Extract the (X, Y) coordinate from the center of the cell holding the provided text.  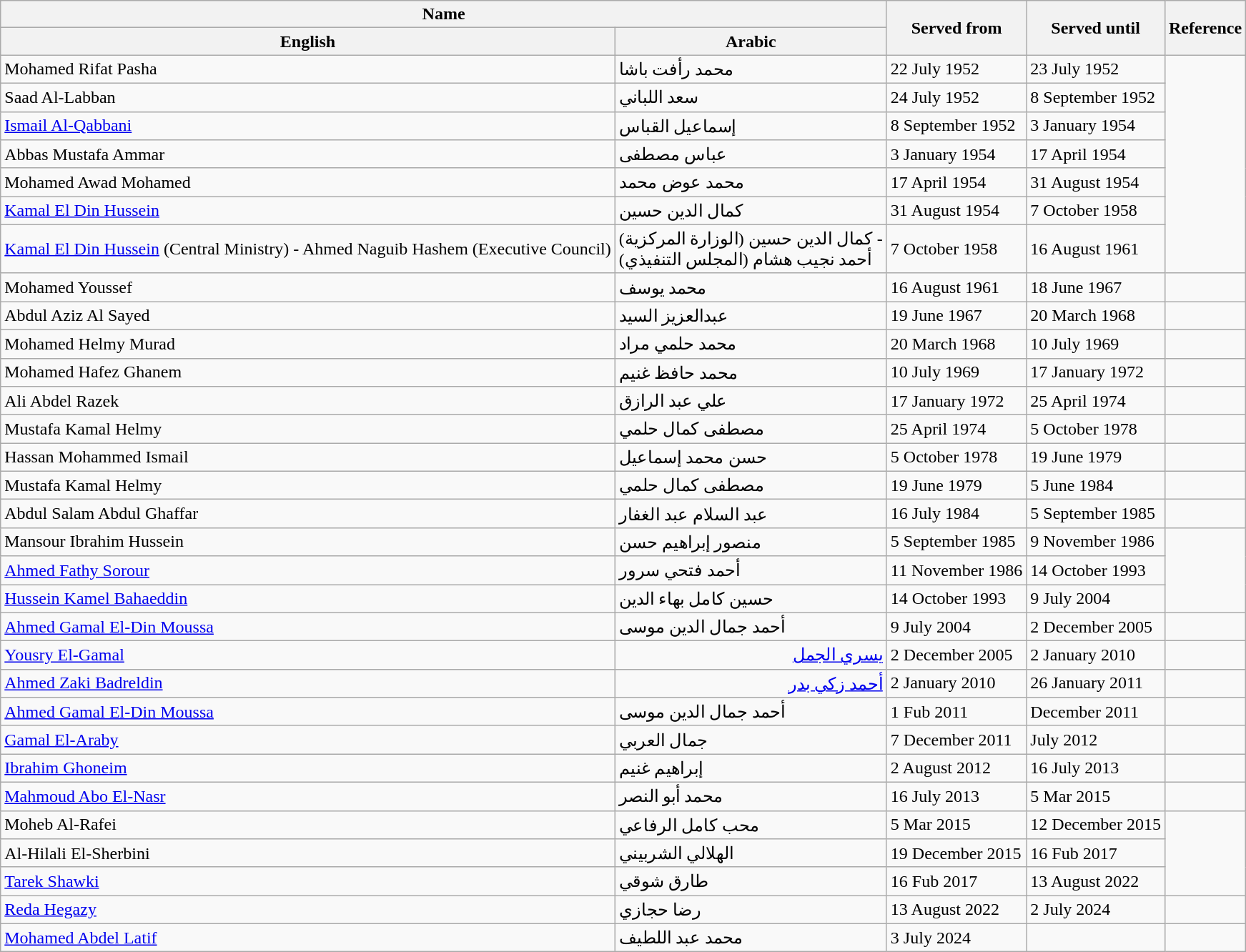
Ahmed Zaki Badreldin (308, 683)
Tarek Shawki (308, 881)
Served from (956, 28)
9 November 1986 (1096, 542)
يسري الجمل (751, 655)
2 July 2024 (1096, 910)
محمد حافظ غنيم (751, 372)
Abdul Aziz Al Sayed (308, 316)
عبدالعزيز السيد (751, 316)
إبراهيم غنيم (751, 768)
Hassan Mohammed Ismail (308, 457)
كمال الدين حسين (751, 211)
محمد عوض محمد (751, 182)
Ibrahim Ghoneim (308, 768)
1 Fub 2011 (956, 712)
أحمد زكي بدر (751, 683)
Mansour Ibrahim Hussein (308, 542)
11 November 1986 (956, 570)
محمد أبو النصر (751, 796)
حسين كامل بهاء الدين (751, 599)
محمد يوسف (751, 287)
منصور إبراهيم حسن (751, 542)
18 June 1967 (1096, 287)
طارق شوقي (751, 881)
Arabic (751, 41)
Name (444, 14)
Mohamed Helmy Murad (308, 344)
December 2011 (1096, 712)
سعد اللباني (751, 97)
July 2012 (1096, 740)
7 December 2011 (956, 740)
الهلالي الشربيني (751, 853)
3 July 2024 (956, 938)
English (308, 41)
19 June 1967 (956, 316)
2 August 2012 (956, 768)
Mohamed Youssef (308, 287)
محمد حلمي مراد (751, 344)
Kamal El Din Hussein (Central Ministry) - Ahmed Naguib Hashem (Executive Council) (308, 249)
Served until (1096, 28)
23 July 1952 (1096, 69)
19 December 2015 (956, 853)
إسماعيل القباس (751, 126)
12 December 2015 (1096, 825)
5 June 1984 (1096, 485)
رضا حجازي (751, 910)
Abbas Mustafa Ammar (308, 154)
كمال الدين حسين (الوزارة المركزية) -أحمد نجيب هشام (المجلس التنفيذي) (751, 249)
Moheb Al-Rafei (308, 825)
محمد عبد اللطيف (751, 938)
Abdul Salam Abdul Ghaffar (308, 514)
محب كامل الرفاعي (751, 825)
Gamal El-Araby (308, 740)
22 July 1952 (956, 69)
جمال العربي (751, 740)
عبد السلام عبد الغفار (751, 514)
Mohamed Hafez Ghanem (308, 372)
Kamal El Din Hussein (308, 211)
علي عبد الرازق (751, 401)
Mohamed Abdel Latif (308, 938)
Ahmed Fathy Sorour (308, 570)
26 January 2011 (1096, 683)
Saad Al-Labban (308, 97)
Ali Abdel Razek (308, 401)
Yousry El-Gamal (308, 655)
Reference (1205, 28)
Reda Hegazy (308, 910)
حسن محمد إسماعيل (751, 457)
Mahmoud Abo El-Nasr (308, 796)
Mohamed Awad Mohamed (308, 182)
Hussein Kamel Bahaeddin (308, 599)
24 July 1952 (956, 97)
Al-Hilali El-Sherbini (308, 853)
عباس مصطفى (751, 154)
Mohamed Rifat Pasha (308, 69)
محمد رأفت باشا (751, 69)
Ismail Al-Qabbani (308, 126)
16 July 1984 (956, 514)
أحمد فتحي سرور (751, 570)
